Detect which cell encompasses the target text, then output its [X, Y] center coordinate. 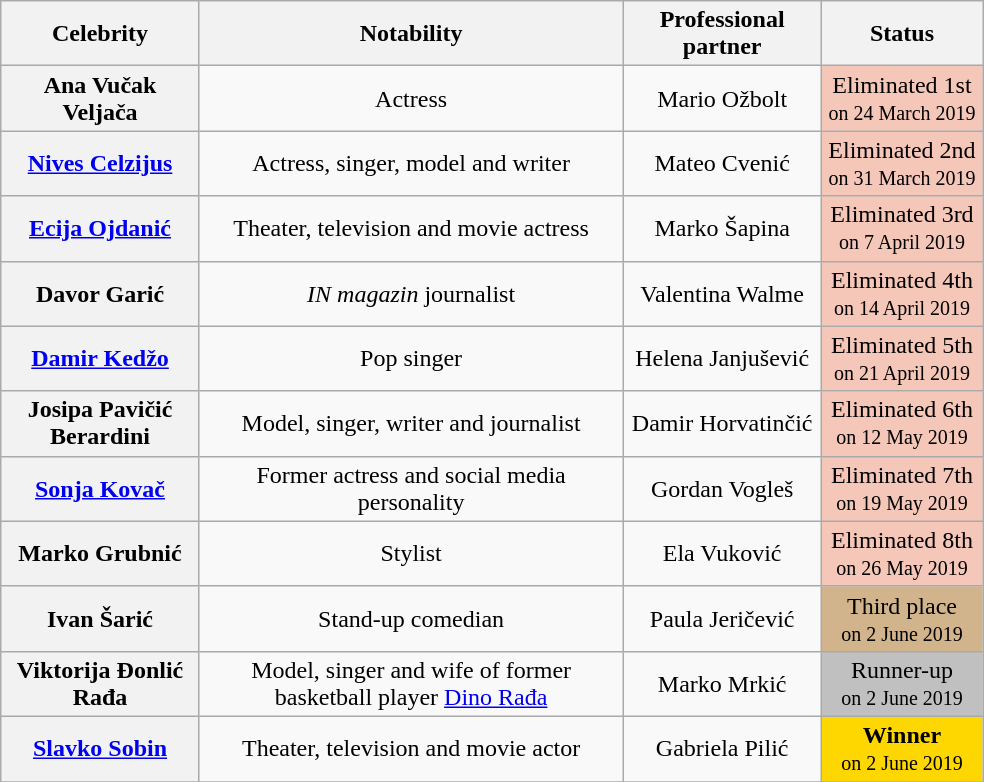
Stylist [411, 554]
Notability [411, 34]
Mateo Cvenić [722, 164]
Runner-upon 2 June 2019 [902, 684]
Ecija Ojdanić [100, 228]
Sonja Kovač [100, 488]
Marko Mrkić [722, 684]
Ana Vučak Veljača [100, 98]
Pop singer [411, 358]
Eliminated 1ston 24 March 2019 [902, 98]
Eliminated 3rdon 7 April 2019 [902, 228]
Theater, television and movie actor [411, 748]
Paula Jeričević [722, 618]
Ela Vuković [722, 554]
Professional partner [722, 34]
Status [902, 34]
Davor Garić [100, 294]
Eliminated 7thon 19 May 2019 [902, 488]
Model, singer and wife of former basketball player Dino Rađa [411, 684]
Helena Janjušević [722, 358]
Former actress and social media personality [411, 488]
Actress [411, 98]
Nives Celzijus [100, 164]
Eliminated 6thon 12 May 2019 [902, 424]
Ivan Šarić [100, 618]
Third placeon 2 June 2019 [902, 618]
Theater, television and movie actress [411, 228]
Eliminated 4thon 14 April 2019 [902, 294]
Slavko Sobin [100, 748]
Josipa Pavičić Berardini [100, 424]
Marko Šapina [722, 228]
Celebrity [100, 34]
Damir Kedžo [100, 358]
Gordan Vogleš [722, 488]
Stand-up comedian [411, 618]
Eliminated 8thon 26 May 2019 [902, 554]
Viktorija Đonlić Rađa [100, 684]
Eliminated 5thon 21 April 2019 [902, 358]
Marko Grubnić [100, 554]
Mario Ožbolt [722, 98]
Model, singer, writer and journalist [411, 424]
Damir Horvatinčić [722, 424]
Winneron 2 June 2019 [902, 748]
Eliminated 2ndon 31 March 2019 [902, 164]
Valentina Walme [722, 294]
Gabriela Pilić [722, 748]
Actress, singer, model and writer [411, 164]
IN magazin journalist [411, 294]
